Output the [X, Y] coordinate of the center of the cell containing the given text.  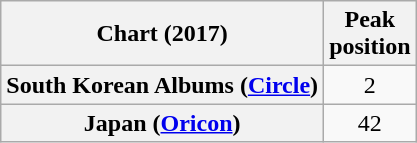
Chart (2017) [162, 34]
South Korean Albums (Circle) [162, 85]
2 [370, 85]
Peakposition [370, 34]
Japan (Oricon) [162, 123]
42 [370, 123]
